Determine the (x, y) coordinate at the center of the cell enclosing the given text.  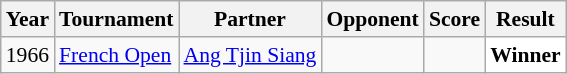
Tournament (116, 19)
Partner (250, 19)
Year (28, 19)
Ang Tjin Siang (250, 55)
Opponent (372, 19)
Result (526, 19)
Score (454, 19)
1966 (28, 55)
French Open (116, 55)
Winner (526, 55)
